Output the [X, Y] coordinate of the center of the cell containing the given text.  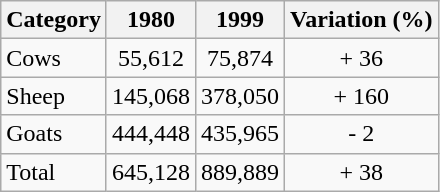
55,612 [150, 58]
Goats [54, 134]
+ 160 [362, 96]
Category [54, 20]
+ 36 [362, 58]
+ 38 [362, 172]
Cows [54, 58]
Total [54, 172]
145,068 [150, 96]
444,448 [150, 134]
378,050 [240, 96]
889,889 [240, 172]
Sheep [54, 96]
Variation (%) [362, 20]
1999 [240, 20]
- 2 [362, 134]
1980 [150, 20]
435,965 [240, 134]
645,128 [150, 172]
75,874 [240, 58]
